For the text-containing cell, return its midpoint in (X, Y) coordinate format. 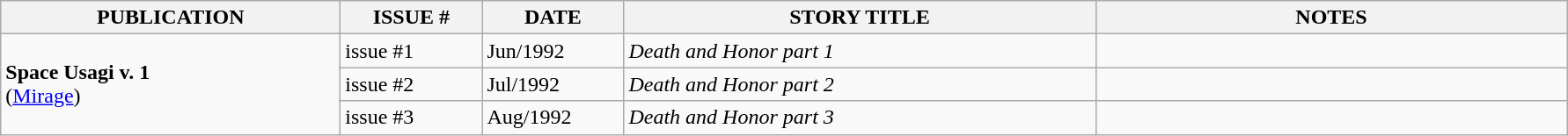
PUBLICATION (171, 18)
STORY TITLE (860, 18)
issue #3 (412, 118)
DATE (553, 18)
Death and Honor part 1 (860, 51)
Aug/1992 (553, 118)
Space Usagi v. 1(Mirage) (171, 84)
Jun/1992 (553, 51)
Jul/1992 (553, 84)
issue #2 (412, 84)
Death and Honor part 2 (860, 84)
ISSUE # (412, 18)
issue #1 (412, 51)
NOTES (1331, 18)
Death and Honor part 3 (860, 118)
